Scan for the cell matching the given text and deliver its [x, y] coordinate at center. 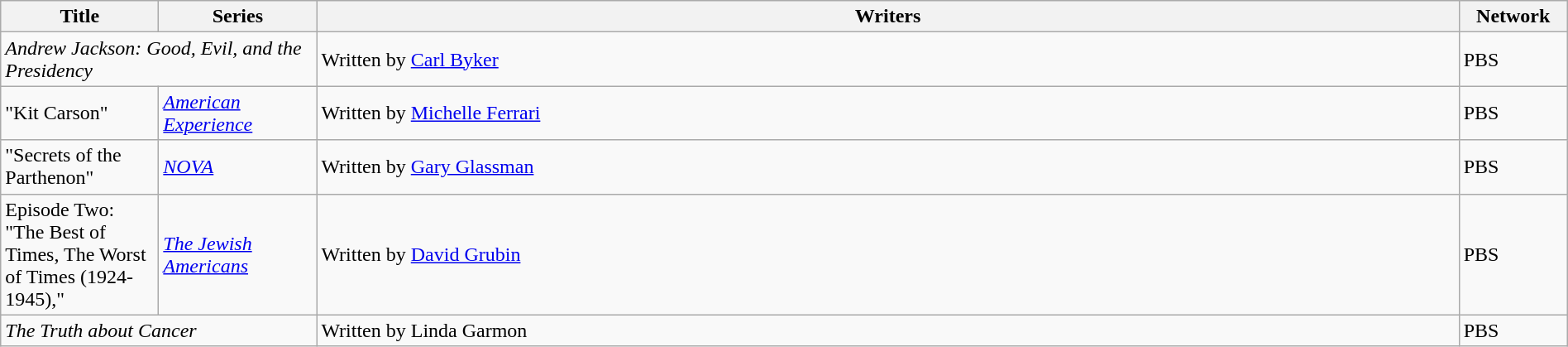
Written by Michelle Ferrari [888, 113]
Written by Carl Byker [888, 60]
Title [79, 17]
Network [1513, 17]
Series [238, 17]
The Truth about Cancer [159, 330]
The Jewish Americans [238, 254]
Written by David Grubin [888, 254]
"Kit Carson" [79, 113]
NOVA [238, 167]
"Secrets of the Parthenon" [79, 167]
Writers [888, 17]
Andrew Jackson: Good, Evil, and the Presidency [159, 60]
Episode Two: "The Best of Times, The Worst of Times (1924-1945)," [79, 254]
Written by Linda Garmon [888, 330]
American Experience [238, 113]
Written by Gary Glassman [888, 167]
